Return the (X, Y) coordinate for the center point of the cell that contains the specified text.  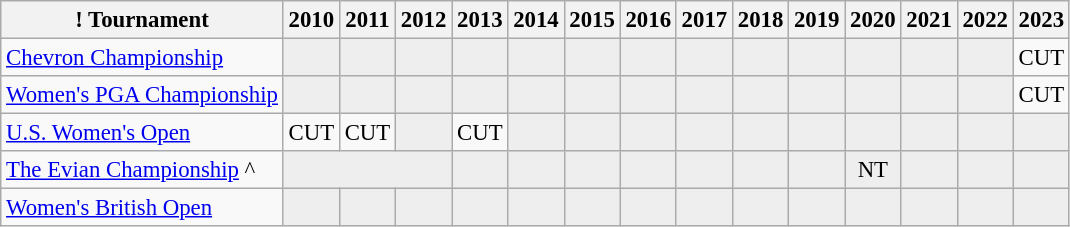
2014 (536, 20)
2022 (985, 20)
The Evian Championship ^ (142, 170)
2010 (311, 20)
2020 (873, 20)
U.S. Women's Open (142, 133)
NT (873, 170)
Chevron Championship (142, 58)
! Tournament (142, 20)
2021 (929, 20)
2017 (704, 20)
2018 (760, 20)
2019 (817, 20)
2012 (424, 20)
2023 (1041, 20)
2011 (367, 20)
Women's British Open (142, 208)
2016 (648, 20)
2015 (592, 20)
Women's PGA Championship (142, 95)
2013 (480, 20)
